For the text-containing cell, return its midpoint in (X, Y) coordinate format. 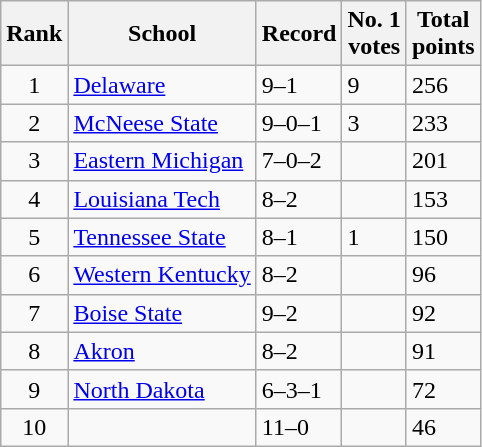
8 (34, 351)
11–0 (299, 427)
Eastern Michigan (162, 161)
91 (443, 351)
9–1 (299, 85)
46 (443, 427)
7–0–2 (299, 161)
150 (443, 237)
Totalpoints (443, 34)
233 (443, 123)
6–3–1 (299, 389)
201 (443, 161)
North Dakota (162, 389)
Delaware (162, 85)
92 (443, 313)
9–0–1 (299, 123)
Record (299, 34)
Boise State (162, 313)
Akron (162, 351)
Western Kentucky (162, 275)
McNeese State (162, 123)
Louisiana Tech (162, 199)
No. 1votes (374, 34)
6 (34, 275)
96 (443, 275)
Rank (34, 34)
8–1 (299, 237)
10 (34, 427)
256 (443, 85)
Tennessee State (162, 237)
5 (34, 237)
9–2 (299, 313)
72 (443, 389)
153 (443, 199)
7 (34, 313)
2 (34, 123)
School (162, 34)
4 (34, 199)
